Return (X, Y) of the center of cell containing provided text 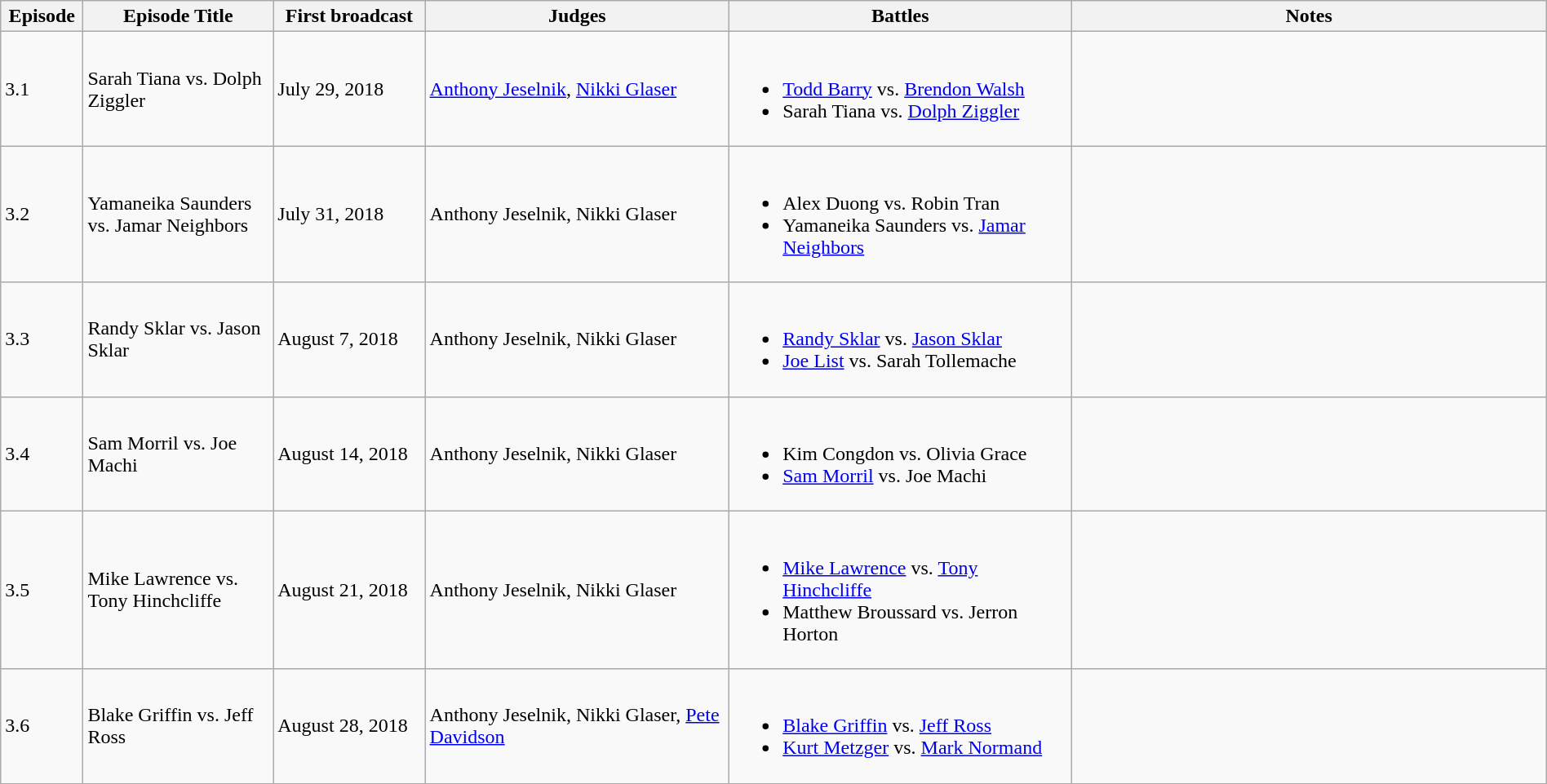
First broadcast (349, 16)
Randy Sklar vs. Jason Sklar (178, 339)
3.4 (42, 454)
3.3 (42, 339)
Kim Congdon vs. Olivia GraceSam Morril vs. Joe Machi (901, 454)
Notes (1309, 16)
Sarah Tiana vs. Dolph Ziggler (178, 89)
Episode (42, 16)
August 14, 2018 (349, 454)
August 28, 2018 (349, 726)
July 29, 2018 (349, 89)
Sam Morril vs. Joe Machi (178, 454)
Blake Griffin vs. Jeff RossKurt Metzger vs. Mark Normand (901, 726)
Todd Barry vs. Brendon WalshSarah Tiana vs. Dolph Ziggler (901, 89)
August 7, 2018 (349, 339)
Judges (578, 16)
Mike Lawrence vs. Tony Hinchcliffe (178, 590)
Randy Sklar vs. Jason SklarJoe List vs. Sarah Tollemache (901, 339)
3.5 (42, 590)
July 31, 2018 (349, 214)
Blake Griffin vs. Jeff Ross (178, 726)
August 21, 2018 (349, 590)
Battles (901, 16)
Alex Duong vs. Robin TranYamaneika Saunders vs. Jamar Neighbors (901, 214)
Mike Lawrence vs. Tony HinchcliffeMatthew Broussard vs. Jerron Horton (901, 590)
Episode Title (178, 16)
3.2 (42, 214)
Anthony Jeselnik, Nikki Glaser, Pete Davidson (578, 726)
Yamaneika Saunders vs. Jamar Neighbors (178, 214)
3.6 (42, 726)
3.1 (42, 89)
